For the text-containing cell, return its midpoint in [X, Y] coordinate format. 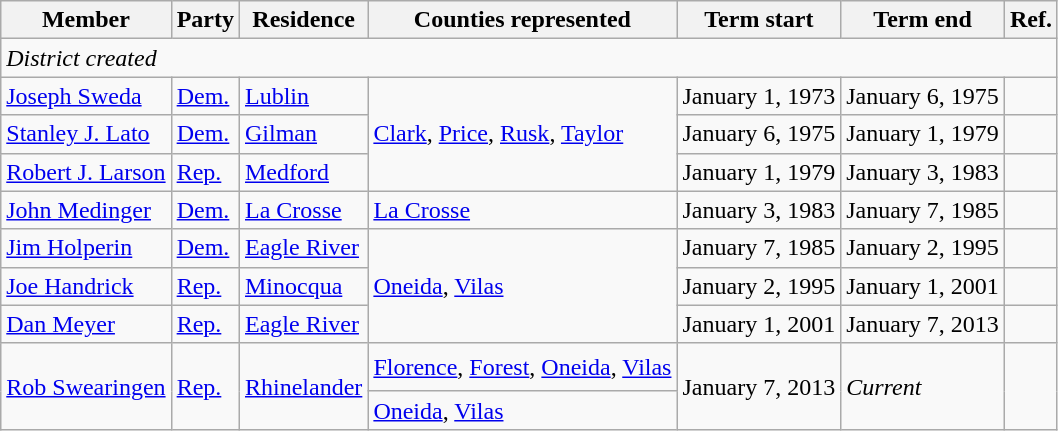
Joseph Sweda [86, 96]
John Medinger [86, 210]
Gilman [303, 134]
January 1, 1973 [759, 96]
Medford [303, 172]
Clark, Price, Rusk, Taylor [522, 134]
Jim Holperin [86, 248]
Residence [303, 20]
Counties represented [522, 20]
Ref. [1030, 20]
Robert J. Larson [86, 172]
Rob Swearingen [86, 386]
Stanley J. Lato [86, 134]
District created [530, 58]
Dan Meyer [86, 324]
Party [205, 20]
Rhinelander [303, 386]
Minocqua [303, 286]
Term end [923, 20]
Term start [759, 20]
Member [86, 20]
Lublin [303, 96]
Current [923, 386]
Florence, Forest, Oneida, Vilas [522, 367]
Joe Handrick [86, 286]
